Scan for the cell matching the given text and deliver its [x, y] coordinate at center. 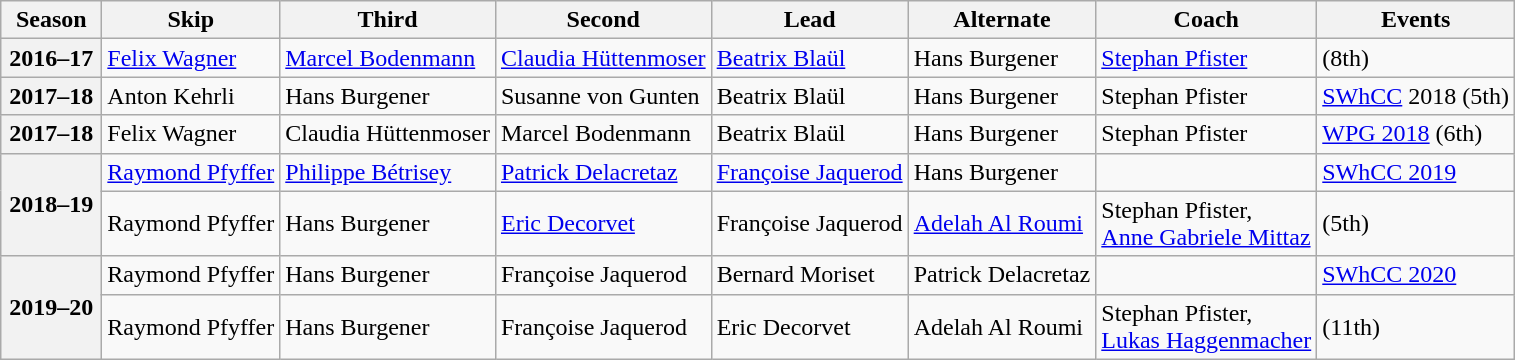
WPG 2018 (6th) [1416, 134]
(8th) [1416, 58]
Third [388, 20]
Stephan Pfister,Lukas Haggenmacher [1206, 326]
(11th) [1416, 326]
Anton Kehrli [191, 96]
2018–19 [52, 204]
SWhCC 2020 [1416, 275]
SWhCC 2018 (5th) [1416, 96]
Coach [1206, 20]
(5th) [1416, 224]
SWhCC 2019 [1416, 172]
Susanne von Gunten [603, 96]
Stephan Pfister,Anne Gabriele Mittaz [1206, 224]
Season [52, 20]
Bernard Moriset [810, 275]
2016–17 [52, 58]
Alternate [1002, 20]
Events [1416, 20]
2019–20 [52, 308]
Lead [810, 20]
Skip [191, 20]
Philippe Bétrisey [388, 172]
Second [603, 20]
